Identify which cell holds the provided text, then report its (X, Y) central coordinate. 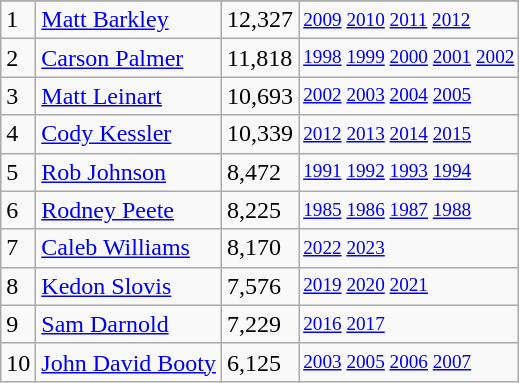
Matt Leinart (129, 96)
Rodney Peete (129, 210)
2009 2010 2011 2012 (409, 20)
1 (18, 20)
2022 2023 (409, 248)
8,225 (260, 210)
5 (18, 172)
7,229 (260, 324)
3 (18, 96)
10 (18, 362)
2012 2013 2014 2015 (409, 134)
7,576 (260, 286)
1985 1986 1987 1988 (409, 210)
Carson Palmer (129, 58)
Rob Johnson (129, 172)
10,339 (260, 134)
1991 1992 1993 1994 (409, 172)
John David Booty (129, 362)
2 (18, 58)
6 (18, 210)
9 (18, 324)
2016 2017 (409, 324)
Kedon Slovis (129, 286)
4 (18, 134)
Cody Kessler (129, 134)
7 (18, 248)
8,472 (260, 172)
Caleb Williams (129, 248)
11,818 (260, 58)
Sam Darnold (129, 324)
2019 2020 2021 (409, 286)
6,125 (260, 362)
2003 2005 2006 2007 (409, 362)
12,327 (260, 20)
10,693 (260, 96)
1998 1999 2000 2001 2002 (409, 58)
8,170 (260, 248)
Matt Barkley (129, 20)
2002 2003 2004 2005 (409, 96)
8 (18, 286)
